Provide the [X, Y] coordinate of the cell's center where the given text is located.  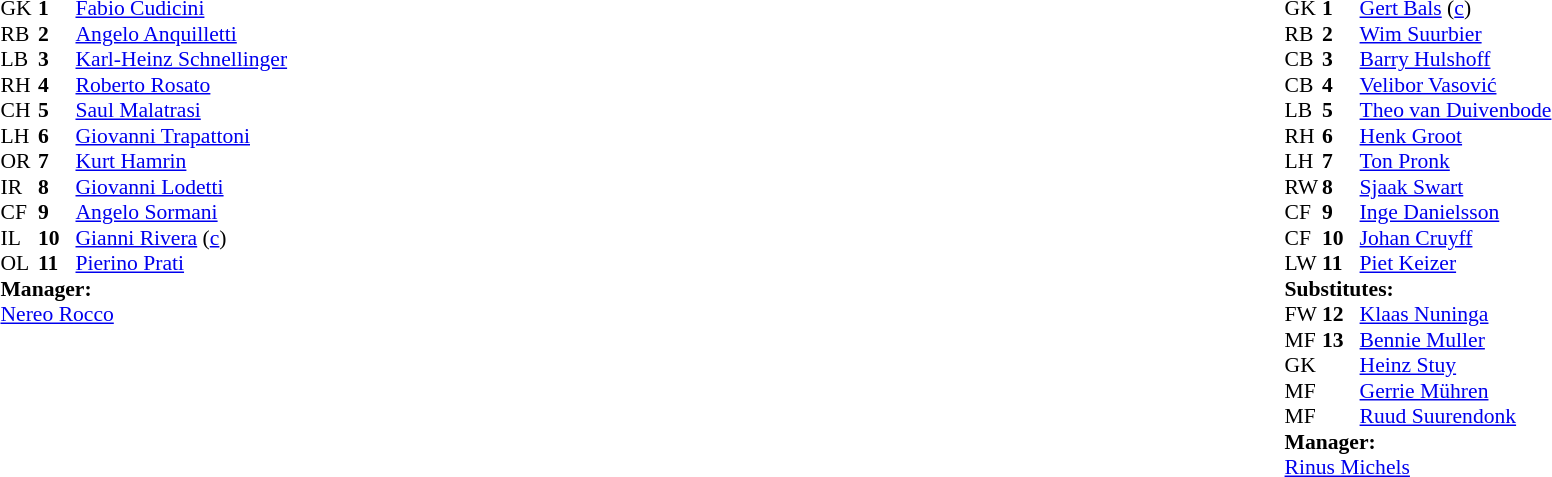
OR [19, 161]
Gerrie Mühren [1456, 391]
Inge Danielsson [1456, 213]
GK [1304, 365]
Angelo Sormani [182, 213]
Substitutes: [1418, 289]
RW [1304, 187]
IL [19, 238]
OL [19, 263]
Angelo Anquilletti [182, 34]
Barry Hulshoff [1456, 59]
Gianni Rivera (c) [182, 238]
LW [1304, 263]
Theo van Duivenbode [1456, 111]
Giovanni Lodetti [182, 187]
Heinz Stuy [1456, 365]
Klaas Nuninga [1456, 315]
Piet Keizer [1456, 263]
Kurt Hamrin [182, 161]
Ton Pronk [1456, 161]
Wim Suurbier [1456, 34]
Ruud Suurendonk [1456, 417]
Nereo Rocco [144, 315]
12 [1341, 315]
Johan Cruyff [1456, 238]
Pierino Prati [182, 263]
Roberto Rosato [182, 85]
Velibor Vasović [1456, 85]
13 [1341, 340]
Karl-Heinz Schnellinger [182, 59]
IR [19, 187]
Bennie Muller [1456, 340]
Henk Groot [1456, 136]
Giovanni Trapattoni [182, 136]
CH [19, 111]
Sjaak Swart [1456, 187]
Saul Malatrasi [182, 111]
FW [1304, 315]
